Output the (x, y) coordinate of the center of the cell containing the given text.  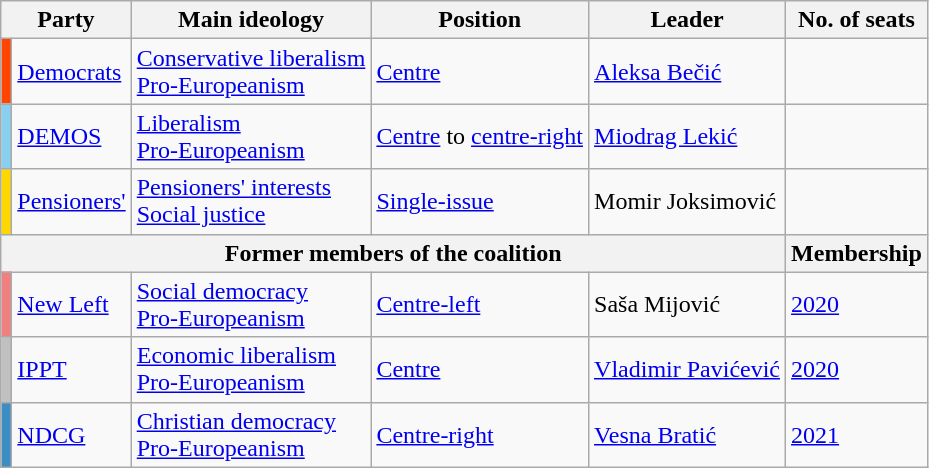
Miodrag Lekić (688, 136)
Centre-left (480, 304)
Vladimir Pavićević (688, 370)
Social democracyPro-Europeanism (251, 304)
Vesna Bratić (688, 434)
Single-issue (480, 202)
Momir Joksimović (688, 202)
Centre-right (480, 434)
Democrats (72, 72)
DEMOS (72, 136)
No. of seats (857, 20)
Membership (857, 253)
NDCG (72, 434)
Pensioners' interestsSocial justice (251, 202)
Former members of the coalition (394, 253)
Centre to centre-right (480, 136)
Economic liberalismPro-Europeanism (251, 370)
IPPT (72, 370)
Leader (688, 20)
LiberalismPro-Europeanism (251, 136)
Pensioners' (72, 202)
Christian democracyPro-Europeanism (251, 434)
Position (480, 20)
Main ideology (251, 20)
2021 (857, 434)
Party (66, 20)
Aleksa Bečić (688, 72)
New Left (72, 304)
Conservative liberalismPro-Europeanism (251, 72)
Saša Mijović (688, 304)
